Pinpoint the cell where the given text exists, returning its (X, Y) midpoint coordinate. 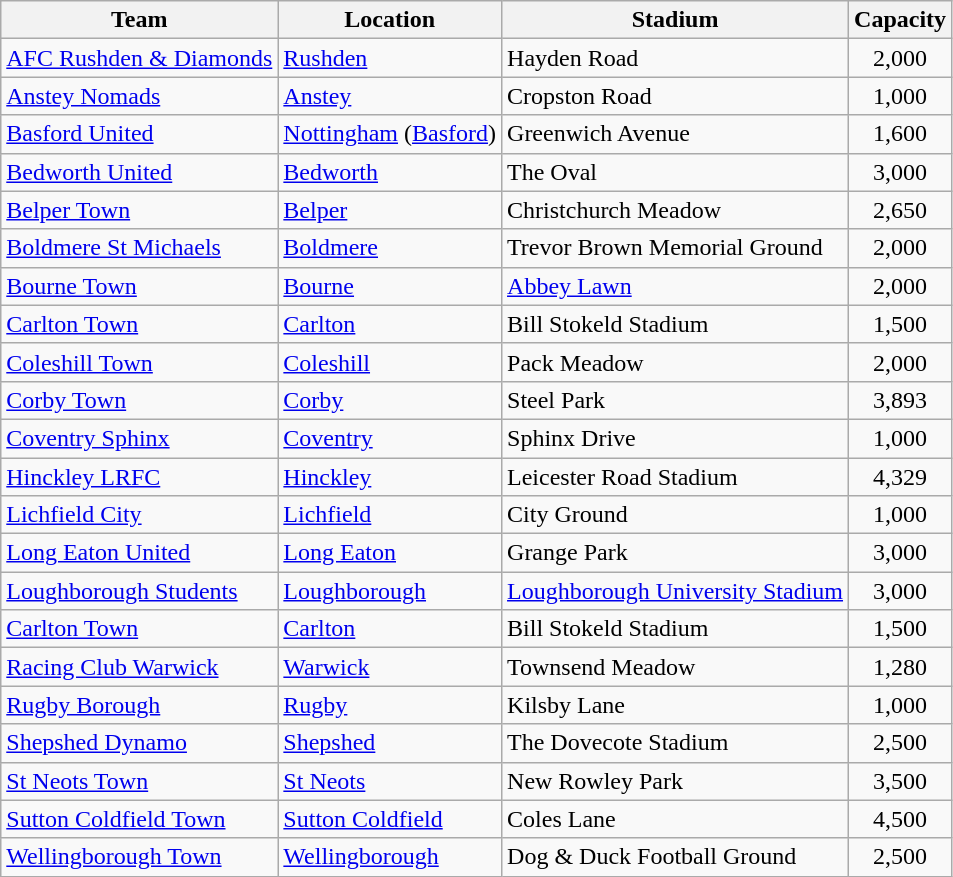
Greenwich Avenue (676, 134)
New Rowley Park (676, 781)
Hayden Road (676, 58)
Loughborough Students (140, 591)
Stadium (676, 20)
Lichfield City (140, 515)
Lichfield (390, 515)
2,650 (900, 210)
Warwick (390, 667)
Capacity (900, 20)
3,893 (900, 400)
Loughborough University Stadium (676, 591)
Corby (390, 400)
Christchurch Meadow (676, 210)
1,280 (900, 667)
Hinckley LRFC (140, 477)
The Oval (676, 172)
Shepshed Dynamo (140, 743)
AFC Rushden & Diamonds (140, 58)
Trevor Brown Memorial Ground (676, 248)
4,329 (900, 477)
Hinckley (390, 477)
Coventry Sphinx (140, 438)
Belper (390, 210)
Dog & Duck Football Ground (676, 857)
Boldmere (390, 248)
Bedworth (390, 172)
1,600 (900, 134)
Corby Town (140, 400)
Sphinx Drive (676, 438)
Rugby Borough (140, 705)
St Neots Town (140, 781)
Shepshed (390, 743)
Townsend Meadow (676, 667)
St Neots (390, 781)
Team (140, 20)
Bedworth United (140, 172)
Coleshill Town (140, 362)
Rushden (390, 58)
Cropston Road (676, 96)
Kilsby Lane (676, 705)
Belper Town (140, 210)
Grange Park (676, 553)
Boldmere St Michaels (140, 248)
Leicester Road Stadium (676, 477)
4,500 (900, 819)
Location (390, 20)
Sutton Coldfield (390, 819)
Basford United (140, 134)
Racing Club Warwick (140, 667)
Bourne (390, 286)
Long Eaton (390, 553)
Wellingborough Town (140, 857)
Bourne Town (140, 286)
3,500 (900, 781)
Pack Meadow (676, 362)
Sutton Coldfield Town (140, 819)
Wellingborough (390, 857)
Coles Lane (676, 819)
The Dovecote Stadium (676, 743)
Loughborough (390, 591)
Coleshill (390, 362)
Abbey Lawn (676, 286)
Anstey (390, 96)
Long Eaton United (140, 553)
Coventry (390, 438)
Steel Park (676, 400)
City Ground (676, 515)
Anstey Nomads (140, 96)
Rugby (390, 705)
Nottingham (Basford) (390, 134)
